Extract the [X, Y] coordinate from the center of the cell holding the provided text.  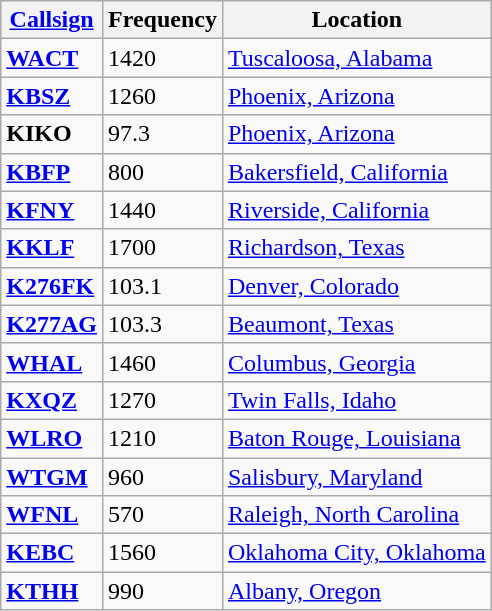
1420 [162, 58]
570 [162, 515]
1440 [162, 210]
KXQZ [52, 400]
1460 [162, 362]
WHAL [52, 362]
KBSZ [52, 96]
Frequency [162, 20]
Albany, Oregon [356, 591]
Callsign [52, 20]
Salisbury, Maryland [356, 477]
1700 [162, 248]
KTHH [52, 591]
K277AG [52, 324]
Richardson, Texas [356, 248]
WFNL [52, 515]
Riverside, California [356, 210]
Columbus, Georgia [356, 362]
KEBC [52, 553]
103.1 [162, 286]
KKLF [52, 248]
WACT [52, 58]
Beaumont, Texas [356, 324]
KFNY [52, 210]
Denver, Colorado [356, 286]
Bakersfield, California [356, 172]
103.3 [162, 324]
800 [162, 172]
Tuscaloosa, Alabama [356, 58]
KIKO [52, 134]
97.3 [162, 134]
WLRO [52, 438]
1270 [162, 400]
Location [356, 20]
1260 [162, 96]
Raleigh, North Carolina [356, 515]
1560 [162, 553]
K276FK [52, 286]
990 [162, 591]
Oklahoma City, Oklahoma [356, 553]
Baton Rouge, Louisiana [356, 438]
1210 [162, 438]
KBFP [52, 172]
WTGM [52, 477]
960 [162, 477]
Twin Falls, Idaho [356, 400]
